Detect which cell encompasses the target text, then output its (X, Y) center coordinate. 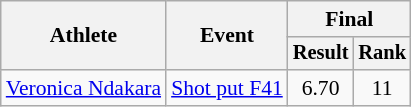
11 (382, 88)
Veronica Ndakara (84, 88)
Result (321, 54)
Rank (382, 54)
Athlete (84, 36)
Final (350, 19)
Event (227, 36)
6.70 (321, 88)
Shot put F41 (227, 88)
